Detect which cell encompasses the target text, then output its (x, y) center coordinate. 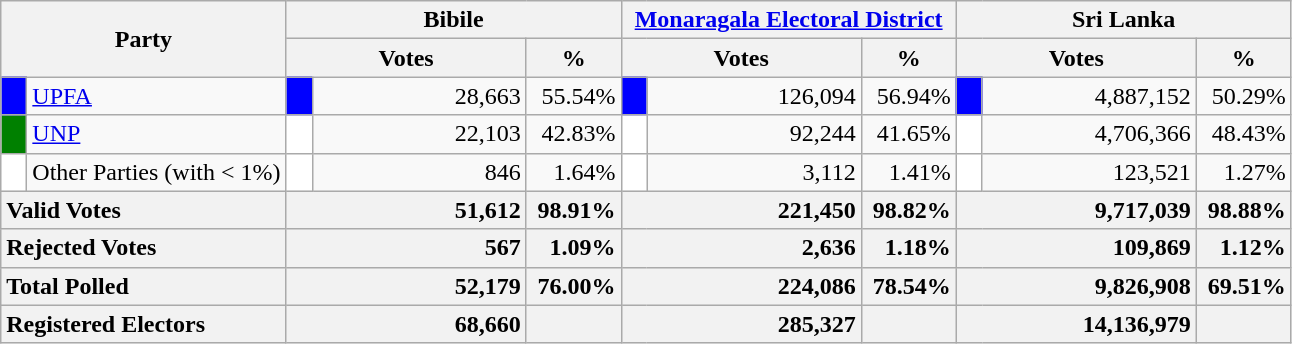
UPFA (156, 96)
Sri Lanka (1124, 20)
50.29% (1244, 96)
Registered Electors (144, 324)
109,869 (1076, 248)
846 (419, 172)
Party (144, 39)
1.18% (908, 248)
567 (406, 248)
123,521 (1089, 172)
98.88% (1244, 210)
Valid Votes (144, 210)
2,636 (741, 248)
68,660 (406, 324)
221,450 (741, 210)
Other Parties (with < 1%) (156, 172)
28,663 (419, 96)
1.27% (1244, 172)
41.65% (908, 134)
Total Polled (144, 286)
22,103 (419, 134)
4,887,152 (1089, 96)
1.64% (574, 172)
1.41% (908, 172)
14,136,979 (1076, 324)
69.51% (1244, 286)
48.43% (1244, 134)
51,612 (406, 210)
126,094 (754, 96)
98.82% (908, 210)
98.91% (574, 210)
1.09% (574, 248)
56.94% (908, 96)
76.00% (574, 286)
285,327 (741, 324)
52,179 (406, 286)
9,826,908 (1076, 286)
4,706,366 (1089, 134)
3,112 (754, 172)
Monaragala Electoral District (788, 20)
Bibile (454, 20)
UNP (156, 134)
78.54% (908, 286)
Rejected Votes (144, 248)
42.83% (574, 134)
9,717,039 (1076, 210)
92,244 (754, 134)
55.54% (574, 96)
1.12% (1244, 248)
224,086 (741, 286)
